Determine the [x, y] coordinate at the center of the cell enclosing the given text.  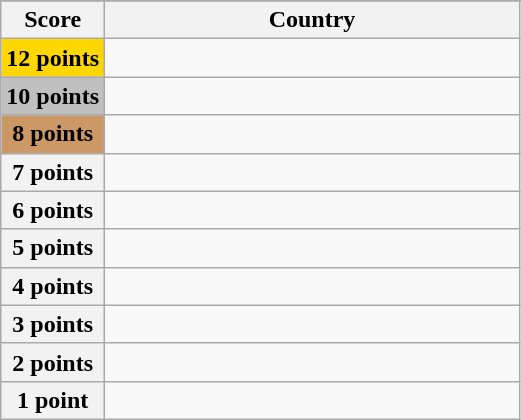
10 points [53, 96]
5 points [53, 248]
2 points [53, 362]
1 point [53, 400]
4 points [53, 286]
7 points [53, 172]
6 points [53, 210]
3 points [53, 324]
Score [53, 20]
8 points [53, 134]
12 points [53, 58]
Country [312, 20]
